Output the (X, Y) coordinate of the center of the cell containing the given text.  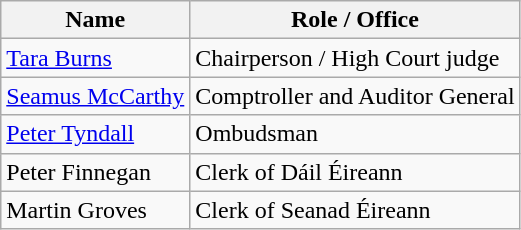
Clerk of Dáil Éireann (355, 172)
Chairperson / High Court judge (355, 58)
Peter Tyndall (96, 134)
Name (96, 20)
Peter Finnegan (96, 172)
Ombudsman (355, 134)
Clerk of Seanad Éireann (355, 210)
Comptroller and Auditor General (355, 96)
Seamus McCarthy (96, 96)
Tara Burns (96, 58)
Martin Groves (96, 210)
Role / Office (355, 20)
